For the text-containing cell, return its midpoint in [x, y] coordinate format. 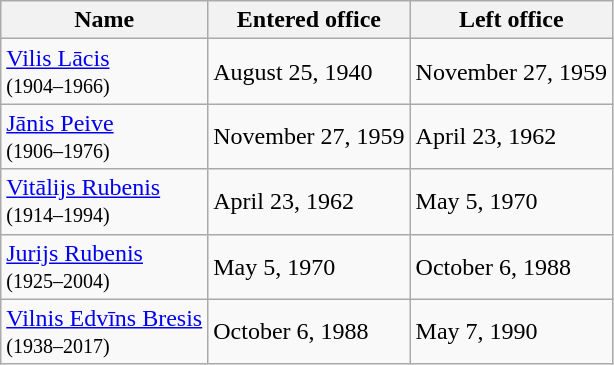
Name [104, 20]
Vilnis Edvīns Bresis(1938–2017) [104, 332]
Left office [511, 20]
May 7, 1990 [511, 332]
Vitālijs Rubenis(1914–1994) [104, 202]
August 25, 1940 [309, 72]
Vilis Lācis(1904–1966) [104, 72]
Jānis Peive(1906–1976) [104, 136]
Entered office [309, 20]
Jurijs Rubenis(1925–2004) [104, 266]
